Scan for the cell matching the given text and deliver its [X, Y] coordinate at center. 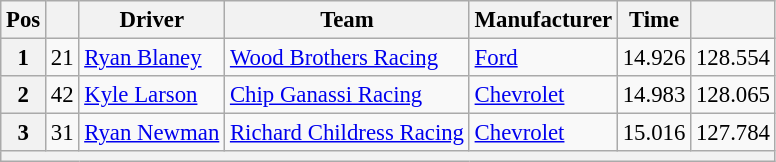
31 [62, 133]
Manufacturer [543, 20]
14.983 [654, 95]
15.016 [654, 133]
Ryan Blaney [152, 58]
2 [24, 95]
Kyle Larson [152, 95]
Chip Ganassi Racing [348, 95]
127.784 [734, 133]
128.065 [734, 95]
42 [62, 95]
Driver [152, 20]
Ford [543, 58]
3 [24, 133]
128.554 [734, 58]
Team [348, 20]
Time [654, 20]
14.926 [654, 58]
Ryan Newman [152, 133]
1 [24, 58]
Pos [24, 20]
Richard Childress Racing [348, 133]
Wood Brothers Racing [348, 58]
21 [62, 58]
